Determine the [X, Y] coordinate at the center of the cell enclosing the given text.  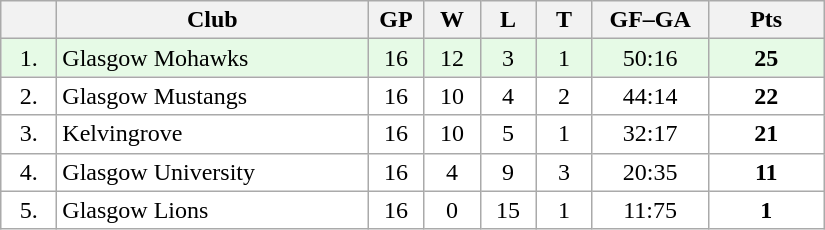
Glasgow Mustangs [212, 96]
Glasgow University [212, 172]
5 [508, 134]
1. [29, 58]
22 [766, 96]
20:35 [650, 172]
GP [396, 20]
T [564, 20]
GF–GA [650, 20]
50:16 [650, 58]
Club [212, 20]
11:75 [650, 210]
0 [452, 210]
Glasgow Lions [212, 210]
25 [766, 58]
2 [564, 96]
2. [29, 96]
Glasgow Mohawks [212, 58]
15 [508, 210]
44:14 [650, 96]
11 [766, 172]
L [508, 20]
9 [508, 172]
4. [29, 172]
12 [452, 58]
21 [766, 134]
Pts [766, 20]
W [452, 20]
Kelvingrove [212, 134]
5. [29, 210]
3. [29, 134]
32:17 [650, 134]
